Determine the [x, y] coordinate at the center of the cell enclosing the given text.  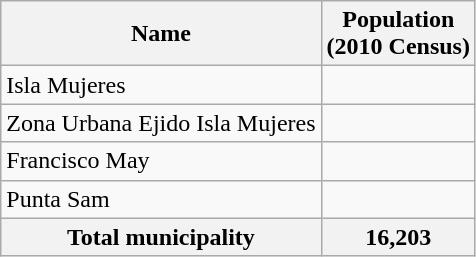
Population(2010 Census) [398, 34]
16,203 [398, 237]
Zona Urbana Ejido Isla Mujeres [161, 123]
Isla Mujeres [161, 85]
Name [161, 34]
Francisco May [161, 161]
Total municipality [161, 237]
Punta Sam [161, 199]
